Provide the (x, y) coordinate of the cell's center where the given text is located.  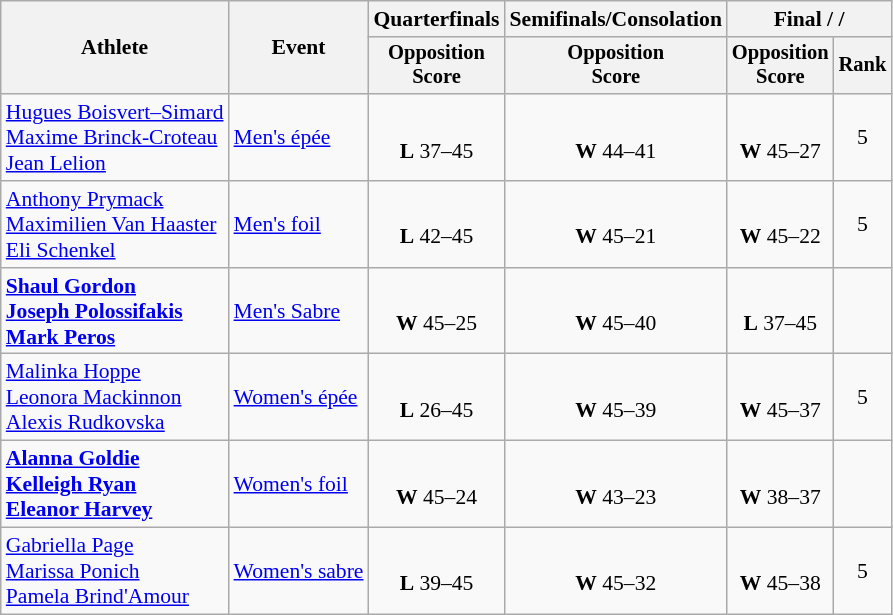
Event (299, 48)
Anthony PrymackMaximilien Van HaasterEli Schenkel (115, 224)
W 45–40 (616, 312)
Men's foil (299, 224)
L 42–45 (437, 224)
Semifinals/Consolation (616, 19)
W 45–37 (780, 398)
L 26–45 (437, 398)
Rank (863, 66)
W 45–38 (780, 572)
Shaul GordonJoseph PolossifakisMark Peros (115, 312)
Final / / (809, 19)
W 45–32 (616, 572)
W 43–23 (616, 484)
Men's Sabre (299, 312)
W 45–27 (780, 138)
Alanna GoldieKelleigh RyanEleanor Harvey (115, 484)
L 39–45 (437, 572)
W 45–25 (437, 312)
W 45–24 (437, 484)
W 45–39 (616, 398)
Hugues Boisvert–SimardMaxime Brinck-CroteauJean Lelion (115, 138)
Women's foil (299, 484)
Gabriella PageMarissa PonichPamela Brind'Amour (115, 572)
Malinka HoppeLeonora MackinnonAlexis Rudkovska (115, 398)
Quarterfinals (437, 19)
Men's épée (299, 138)
W 38–37 (780, 484)
W 44–41 (616, 138)
Women's sabre (299, 572)
W 45–22 (780, 224)
Women's épée (299, 398)
W 45–21 (616, 224)
Athlete (115, 48)
